Determine the [x, y] coordinate at the center of the cell enclosing the given text.  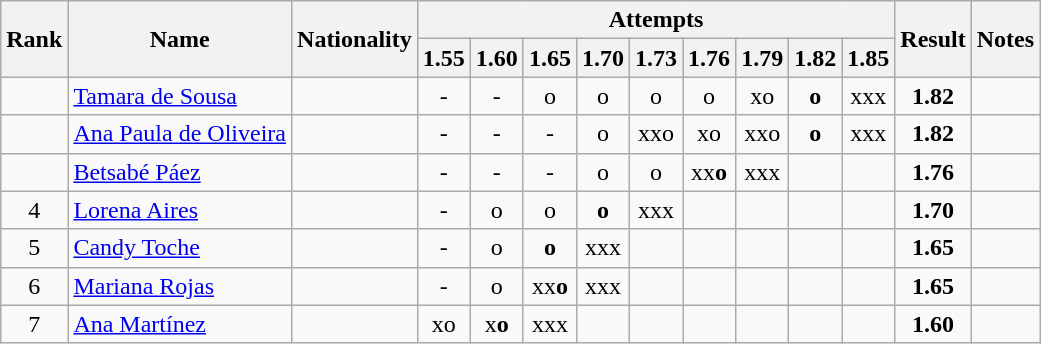
Rank [34, 39]
Notes [1005, 39]
Lorena Aires [180, 210]
1.85 [868, 58]
Nationality [355, 39]
Ana Martínez [180, 324]
Ana Paula de Oliveira [180, 134]
Attempts [656, 20]
1.73 [656, 58]
6 [34, 286]
Candy Toche [180, 248]
5 [34, 248]
1.79 [762, 58]
Result [933, 39]
Tamara de Sousa [180, 96]
Mariana Rojas [180, 286]
1.55 [444, 58]
Betsabé Páez [180, 172]
Name [180, 39]
7 [34, 324]
4 [34, 210]
